Provide the (x, y) coordinate of the cell's center where the given text is located.  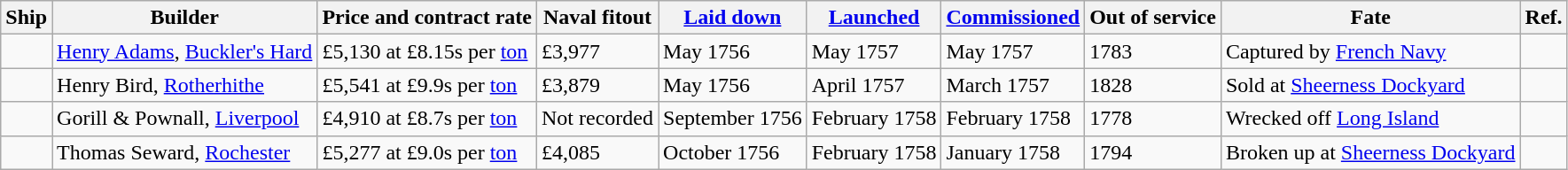
Wrecked off Long Island (1370, 119)
Fate (1370, 18)
Sold at Sheerness Dockyard (1370, 85)
£4,910 at £8.7s per ton (427, 119)
Ref. (1544, 18)
1794 (1153, 152)
1778 (1153, 119)
Out of service (1153, 18)
March 1757 (1013, 85)
Thomas Seward, Rochester (184, 152)
£3,879 (597, 85)
£5,130 at £8.15s per ton (427, 51)
Captured by French Navy (1370, 51)
Launched (874, 18)
£3,977 (597, 51)
1783 (1153, 51)
September 1756 (733, 119)
January 1758 (1013, 152)
Broken up at Sheerness Dockyard (1370, 152)
Not recorded (597, 119)
April 1757 (874, 85)
Gorill & Pownall, Liverpool (184, 119)
Henry Bird, Rotherhithe (184, 85)
Naval fitout (597, 18)
£5,541 at £9.9s per ton (427, 85)
1828 (1153, 85)
October 1756 (733, 152)
Price and contract rate (427, 18)
Henry Adams, Buckler's Hard (184, 51)
Ship (27, 18)
£4,085 (597, 152)
Laid down (733, 18)
£5,277 at £9.0s per ton (427, 152)
Commissioned (1013, 18)
Builder (184, 18)
